Extract the [x, y] coordinate from the center of the cell holding the provided text.  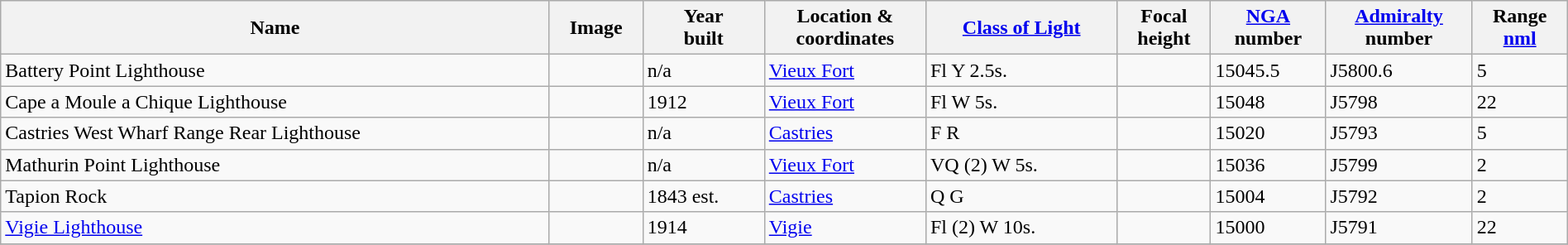
J5800.6 [1399, 70]
Vigie Lighthouse [275, 228]
1843 est. [703, 196]
J5798 [1399, 102]
Class of Light [1021, 28]
Fl (2) W 10s. [1021, 228]
Name [275, 28]
Cape a Moule a Chique Lighthouse [275, 102]
Focalheight [1164, 28]
Castries West Wharf Range Rear Lighthouse [275, 133]
J5791 [1399, 228]
15020 [1269, 133]
Vigie [845, 228]
F R [1021, 133]
Fl W 5s. [1021, 102]
1914 [703, 228]
J5793 [1399, 133]
15000 [1269, 228]
VQ (2) W 5s. [1021, 165]
Admiraltynumber [1399, 28]
Image [595, 28]
NGAnumber [1269, 28]
15036 [1269, 165]
Location & coordinates [845, 28]
J5799 [1399, 165]
Rangenml [1520, 28]
Tapion Rock [275, 196]
Fl Y 2.5s. [1021, 70]
15004 [1269, 196]
Mathurin Point Lighthouse [275, 165]
1912 [703, 102]
Battery Point Lighthouse [275, 70]
J5792 [1399, 196]
Q G [1021, 196]
15045.5 [1269, 70]
Yearbuilt [703, 28]
15048 [1269, 102]
